Capture the cell that displays the provided text and extract its [X, Y] central coordinate. 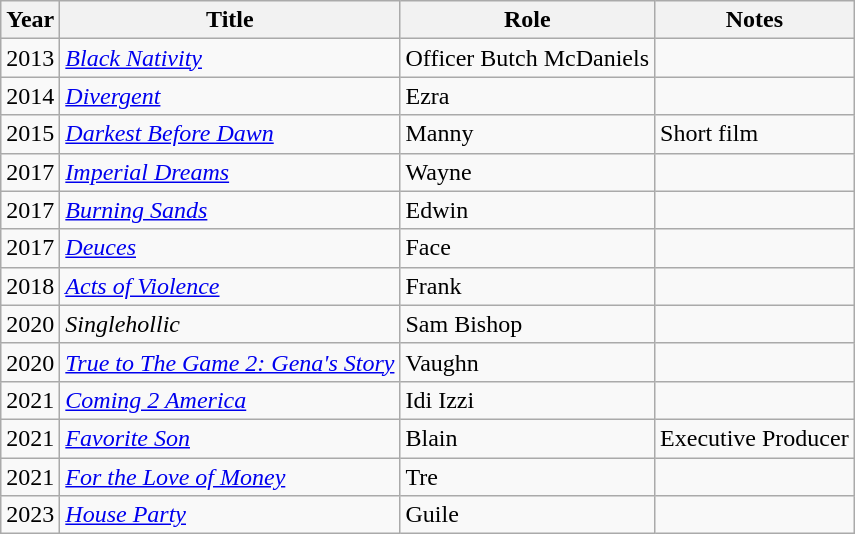
Favorite Son [230, 438]
Divergent [230, 96]
Role [528, 20]
Tre [528, 477]
Title [230, 20]
Guile [528, 515]
Executive Producer [755, 438]
2014 [30, 96]
Darkest Before Dawn [230, 134]
Wayne [528, 172]
Black Nativity [230, 58]
Notes [755, 20]
Ezra [528, 96]
House Party [230, 515]
Acts of Violence [230, 286]
Idi Izzi [528, 400]
Singlehollic [230, 324]
True to The Game 2: Gena's Story [230, 362]
Coming 2 America [230, 400]
2023 [30, 515]
Imperial Dreams [230, 172]
2013 [30, 58]
For the Love of Money [230, 477]
Edwin [528, 210]
Year [30, 20]
Frank [528, 286]
Short film [755, 134]
Sam Bishop [528, 324]
2015 [30, 134]
Blain [528, 438]
Face [528, 248]
Manny [528, 134]
Deuces [230, 248]
Burning Sands [230, 210]
2018 [30, 286]
Officer Butch McDaniels [528, 58]
Vaughn [528, 362]
